Output the (x, y) coordinate of the center of the cell containing the given text.  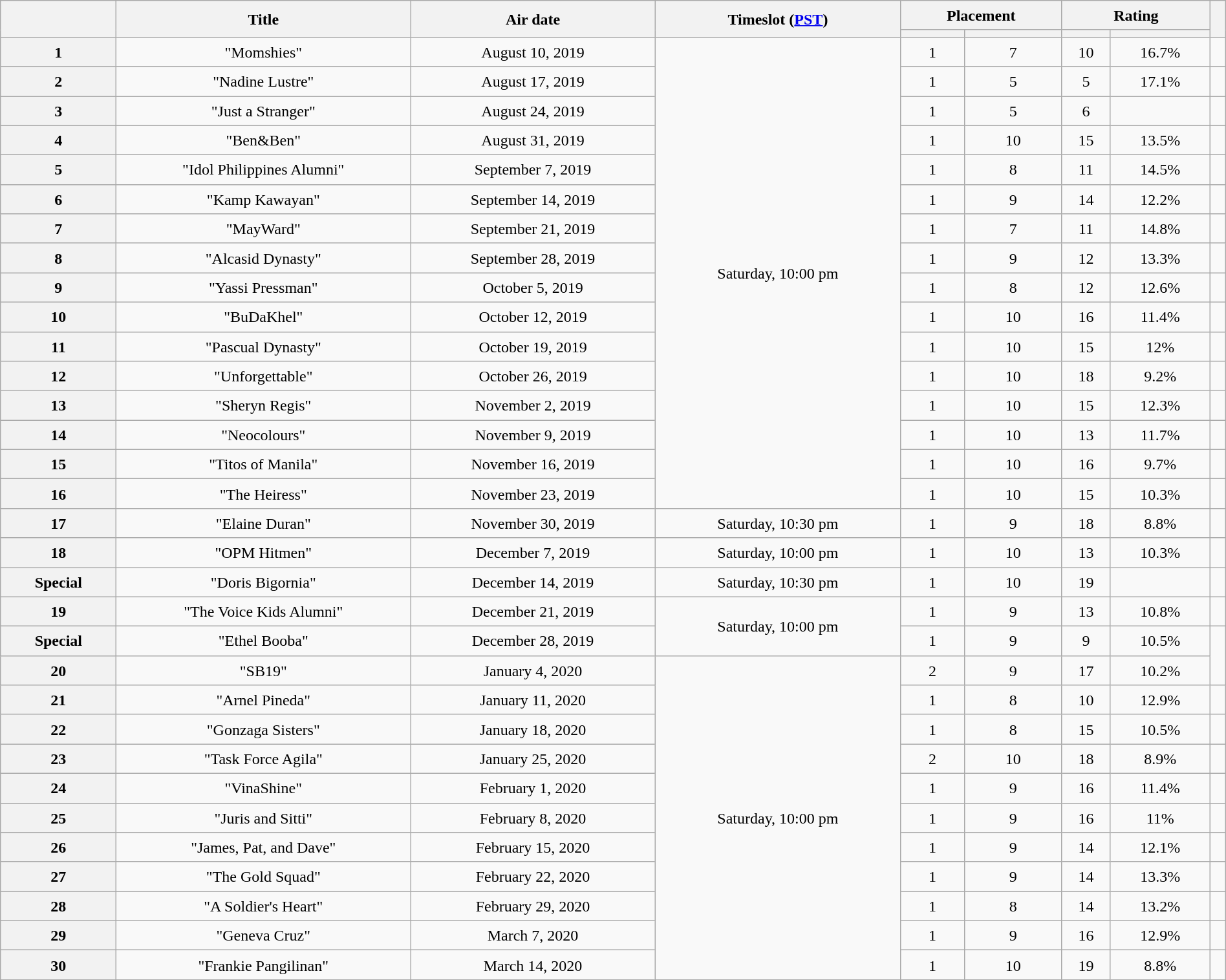
"Kamp Kawayan" (264, 199)
"Alcasid Dynasty" (264, 258)
"MayWard" (264, 229)
13.2% (1160, 906)
"The Gold Squad" (264, 877)
14.5% (1160, 170)
"Just a Stranger" (264, 111)
29 (58, 935)
3 (58, 111)
December 21, 2019 (533, 612)
11.7% (1160, 435)
Timeslot (PST) (777, 19)
Rating (1136, 16)
February 1, 2020 (533, 788)
February 8, 2020 (533, 818)
January 25, 2020 (533, 759)
December 7, 2019 (533, 553)
November 16, 2019 (533, 464)
October 26, 2019 (533, 376)
October 5, 2019 (533, 288)
27 (58, 877)
24 (58, 788)
"The Heiress" (264, 494)
August 31, 2019 (533, 140)
August 10, 2019 (533, 52)
March 7, 2020 (533, 935)
9.7% (1160, 464)
"SB19" (264, 670)
"Titos of Manila" (264, 464)
November 2, 2019 (533, 405)
January 11, 2020 (533, 700)
August 24, 2019 (533, 111)
December 14, 2019 (533, 582)
4 (58, 140)
"The Voice Kids Alumni" (264, 612)
10.2% (1160, 670)
"Geneva Cruz" (264, 935)
"James, Pat, and Dave" (264, 847)
11% (1160, 818)
February 29, 2020 (533, 906)
"Ethel Booba" (264, 641)
28 (58, 906)
"Momshies" (264, 52)
January 18, 2020 (533, 729)
"Sheryn Regis" (264, 405)
"Arnel Pineda" (264, 700)
"VinaShine" (264, 788)
12.3% (1160, 405)
October 19, 2019 (533, 346)
12.6% (1160, 288)
16.7% (1160, 52)
"Ben&Ben" (264, 140)
26 (58, 847)
March 14, 2020 (533, 965)
November 30, 2019 (533, 523)
"Juris and Sitti" (264, 818)
"Idol Philippines Alumni" (264, 170)
February 15, 2020 (533, 847)
Title (264, 19)
February 22, 2020 (533, 877)
21 (58, 700)
17.1% (1160, 81)
October 12, 2019 (533, 317)
23 (58, 759)
12.2% (1160, 199)
Air date (533, 19)
12% (1160, 346)
20 (58, 670)
"Doris Bigornia" (264, 582)
"BuDaKhel" (264, 317)
"Elaine Duran" (264, 523)
September 21, 2019 (533, 229)
22 (58, 729)
September 7, 2019 (533, 170)
10.8% (1160, 612)
"OPM Hitmen" (264, 553)
November 9, 2019 (533, 435)
12.1% (1160, 847)
"Gonzaga Sisters" (264, 729)
"Nadine Lustre" (264, 81)
Placement (981, 16)
"Task Force Agila" (264, 759)
"Pascual Dynasty" (264, 346)
"Neocolours" (264, 435)
September 28, 2019 (533, 258)
November 23, 2019 (533, 494)
8.9% (1160, 759)
13.5% (1160, 140)
"Unforgettable" (264, 376)
"A Soldier's Heart" (264, 906)
August 17, 2019 (533, 81)
December 28, 2019 (533, 641)
"Frankie Pangilinan" (264, 965)
September 14, 2019 (533, 199)
25 (58, 818)
9.2% (1160, 376)
14.8% (1160, 229)
"Yassi Pressman" (264, 288)
30 (58, 965)
January 4, 2020 (533, 670)
